Determine the [x, y] coordinate at the center of the cell enclosing the given text.  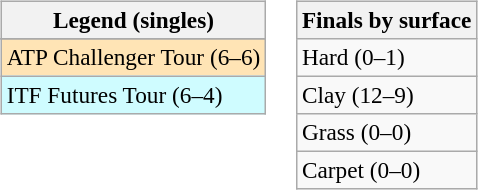
Legend (singles) [133, 20]
ATP Challenger Tour (6–6) [133, 57]
ITF Futures Tour (6–4) [133, 95]
Clay (12–9) [387, 95]
Carpet (0–0) [387, 171]
Finals by surface [387, 20]
Hard (0–1) [387, 57]
Grass (0–0) [387, 133]
